Find where the given text appears and provide that cell's center as [x, y] coordinate. 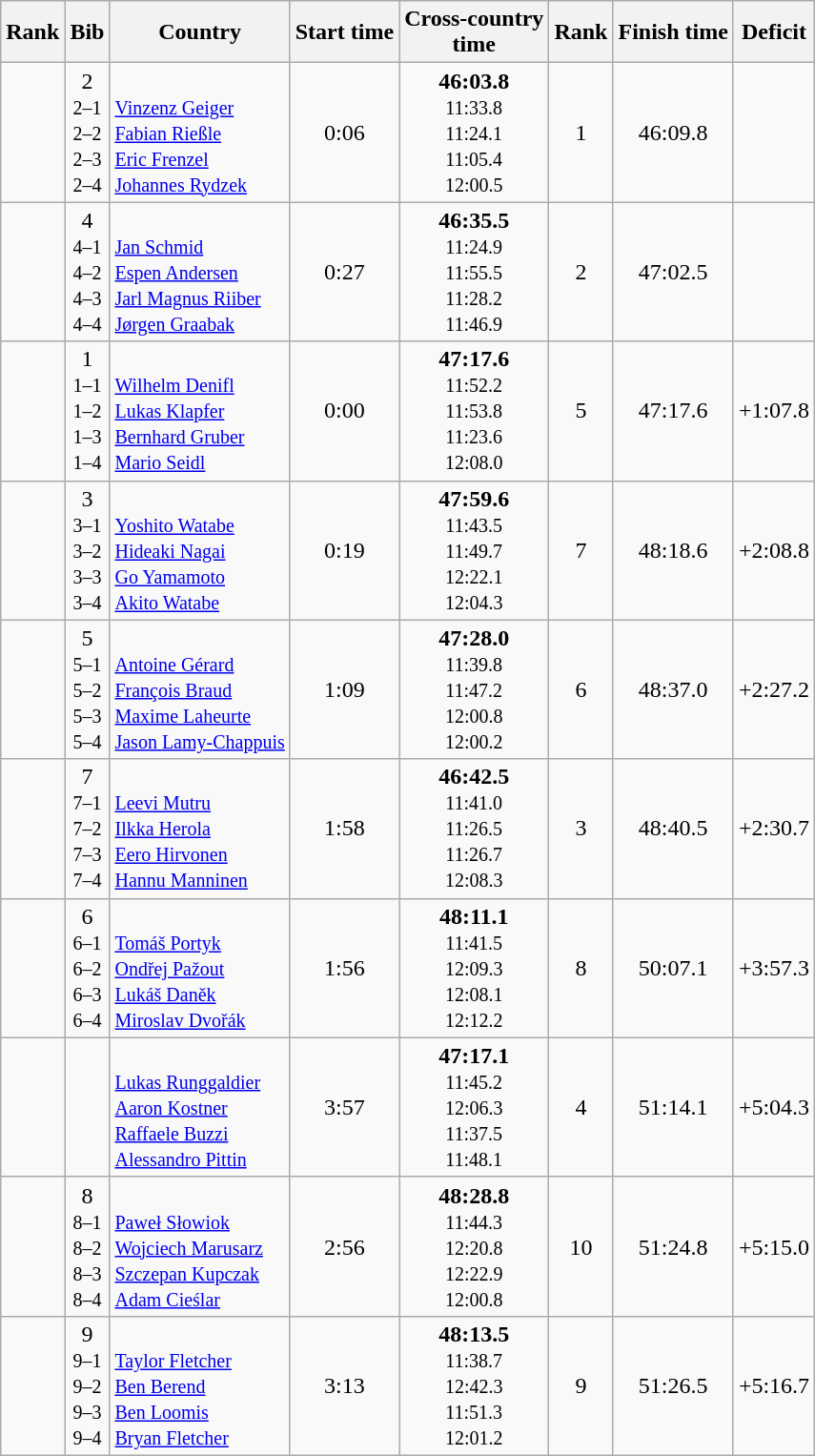
50:07.1 [673, 968]
44–14–24–34–4 [88, 272]
1:58 [344, 829]
+2:08.8 [774, 550]
0:00 [344, 411]
5 [581, 411]
Leevi MutruIlkka HerolaEero HirvonenHannu Manninen [200, 829]
Yoshito WatabeHideaki NagaiGo YamamotoAkito Watabe [200, 550]
47:17.111:45.212:06.311:37.511:48.1 [475, 1107]
55–15–25–35–4 [88, 689]
+5:16.7 [774, 1385]
0:06 [344, 133]
+5:15.0 [774, 1246]
Wilhelm DeniflLukas KlapferBernhard GruberMario Seidl [200, 411]
3 [581, 829]
+1:07.8 [774, 411]
Tomáš PortykOndřej PažoutLukáš DaněkMiroslav Dvořák [200, 968]
Lukas RunggaldierAaron KostnerRaffaele BuzziAlessandro Pittin [200, 1107]
33–13–23–33–4 [88, 550]
2 [581, 272]
48:40.5 [673, 829]
Vinzenz GeigerFabian RießleEric FrenzelJohannes Rydzek [200, 133]
51:24.8 [673, 1246]
11–11–21–31–4 [88, 411]
88–18–28–38–4 [88, 1246]
46:42.511:41.011:26.511:26.712:08.3 [475, 829]
Start time [344, 32]
47:17.6 [673, 411]
Deficit [774, 32]
46:35.511:24.911:55.511:28.211:46.9 [475, 272]
+2:27.2 [774, 689]
1:56 [344, 968]
77–17–27–37–4 [88, 829]
9 [581, 1385]
Country [200, 32]
51:26.5 [673, 1385]
0:27 [344, 272]
Paweł SłowiokWojciech MarusarzSzczepan KupczakAdam Cieślar [200, 1246]
Cross-countrytime [475, 32]
6 [581, 689]
3:57 [344, 1107]
3:13 [344, 1385]
47:02.5 [673, 272]
1:09 [344, 689]
1 [581, 133]
66–16–26–36–4 [88, 968]
48:18.6 [673, 550]
99–19–29–39–4 [88, 1385]
Finish time [673, 32]
Bib [88, 32]
+3:57.3 [774, 968]
46:03.811:33.811:24.111:05.412:00.5 [475, 133]
51:14.1 [673, 1107]
48:28.811:44.312:20.812:22.912:00.8 [475, 1246]
Antoine GérardFrançois BraudMaxime LaheurteJason Lamy-Chappuis [200, 689]
+5:04.3 [774, 1107]
8 [581, 968]
+2:30.7 [774, 829]
47:59.611:43.511:49.712:22.112:04.3 [475, 550]
Taylor FletcherBen BerendBen LoomisBryan Fletcher [200, 1385]
46:09.8 [673, 133]
48:37.0 [673, 689]
2:56 [344, 1246]
10 [581, 1246]
48:13.511:38.712:42.311:51.312:01.2 [475, 1385]
0:19 [344, 550]
48:11.111:41.512:09.312:08.112:12.2 [475, 968]
4 [581, 1107]
7 [581, 550]
47:28.011:39.811:47.212:00.812:00.2 [475, 689]
Jan SchmidEspen AndersenJarl Magnus RiiberJørgen Graabak [200, 272]
47:17.611:52.211:53.811:23.612:08.0 [475, 411]
22–12–22–32–4 [88, 133]
